Determine the (X, Y) coordinate at the center of the cell enclosing the given text.  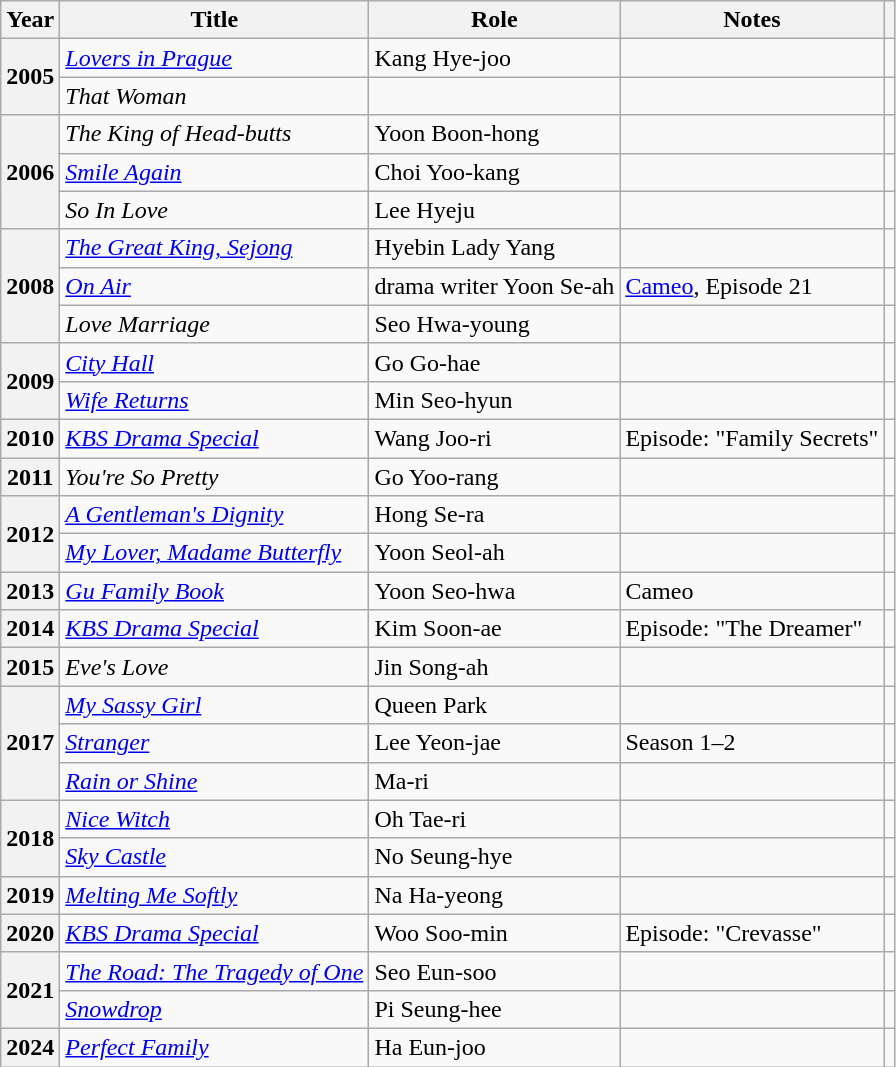
2005 (30, 77)
2012 (30, 534)
A Gentleman's Dignity (214, 515)
Seo Hwa-young (494, 324)
Wife Returns (214, 400)
Episode: "The Dreamer" (752, 629)
Stranger (214, 743)
My Sassy Girl (214, 705)
2013 (30, 591)
Notes (752, 20)
Love Marriage (214, 324)
Year (30, 20)
Perfect Family (214, 1047)
So In Love (214, 210)
Oh Tae-ri (494, 819)
Pi Seung-hee (494, 1009)
Go Yoo-rang (494, 477)
The Road: The Tragedy of One (214, 971)
City Hall (214, 362)
2020 (30, 933)
Snowdrop (214, 1009)
You're So Pretty (214, 477)
Eve's Love (214, 667)
Role (494, 20)
Lee Yeon-jae (494, 743)
Go Go-hae (494, 362)
The Great King, Sejong (214, 248)
Yoon Seol-ah (494, 553)
Nice Witch (214, 819)
That Woman (214, 96)
The King of Head-butts (214, 134)
Episode: "Family Secrets" (752, 438)
2017 (30, 743)
2015 (30, 667)
Lee Hyeju (494, 210)
On Air (214, 286)
2010 (30, 438)
2011 (30, 477)
Yoon Boon-hong (494, 134)
Season 1–2 (752, 743)
Queen Park (494, 705)
Cameo, Episode 21 (752, 286)
2006 (30, 172)
Gu Family Book (214, 591)
Woo Soo-min (494, 933)
Na Ha-yeong (494, 895)
Wang Joo-ri (494, 438)
2019 (30, 895)
2018 (30, 838)
Melting Me Softly (214, 895)
Kim Soon-ae (494, 629)
Rain or Shine (214, 781)
Min Seo-hyun (494, 400)
2008 (30, 286)
Title (214, 20)
2021 (30, 990)
Jin Song-ah (494, 667)
Sky Castle (214, 857)
Episode: "Crevasse" (752, 933)
My Lover, Madame Butterfly (214, 553)
Seo Eun-soo (494, 971)
Choi Yoo-kang (494, 172)
2009 (30, 381)
No Seung-hye (494, 857)
Ha Eun-joo (494, 1047)
Hyebin Lady Yang (494, 248)
Hong Se-ra (494, 515)
Yoon Seo-hwa (494, 591)
Kang Hye-joo (494, 58)
Ma-ri (494, 781)
Cameo (752, 591)
Lovers in Prague (214, 58)
drama writer Yoon Se-ah (494, 286)
2024 (30, 1047)
2014 (30, 629)
Smile Again (214, 172)
